Capture the cell that displays the provided text and extract its (x, y) central coordinate. 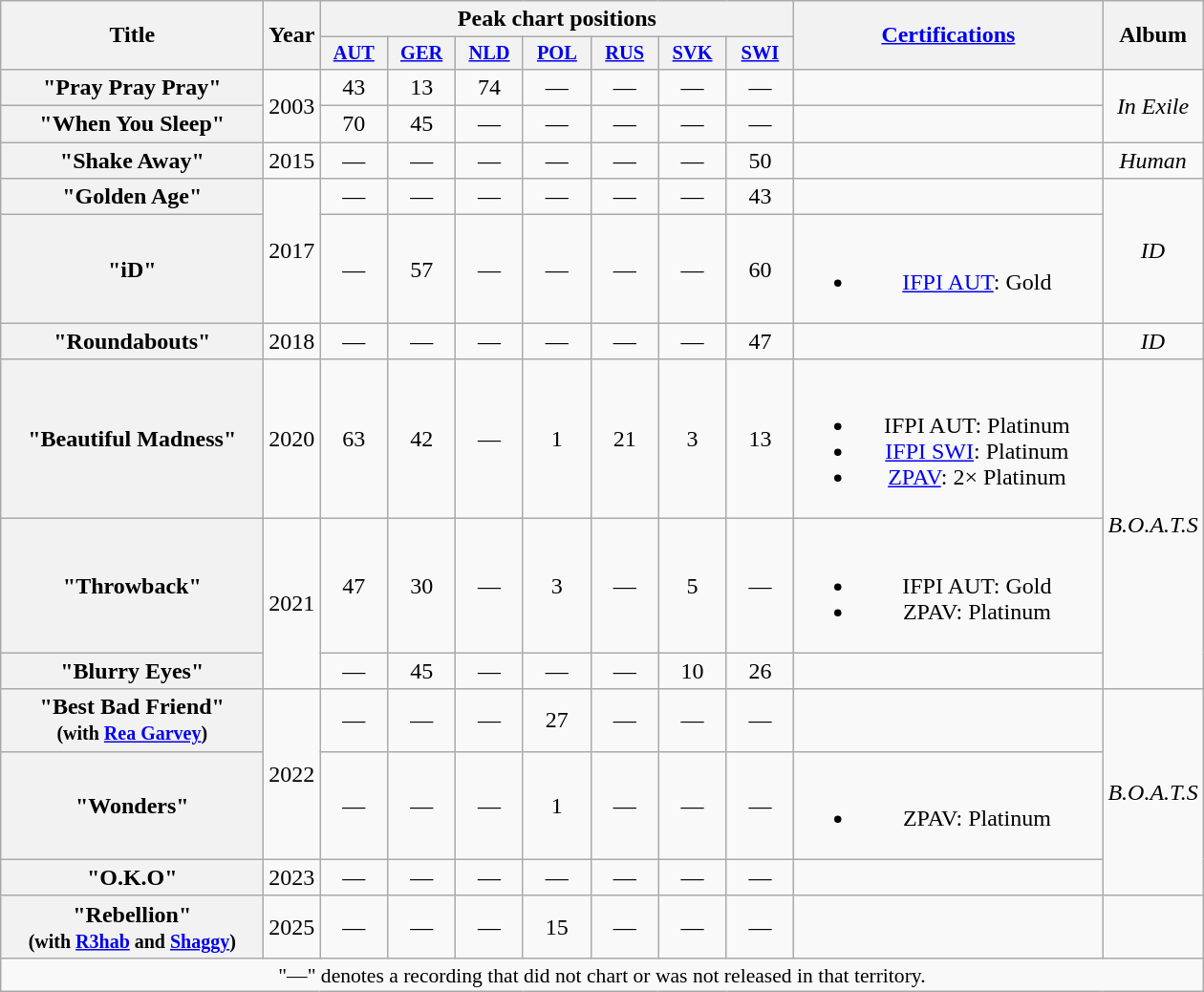
"Beautiful Madness" (132, 440)
"—" denotes a recording that did not chart or was not released in that territory. (602, 975)
"When You Sleep" (132, 124)
21 (625, 440)
2025 (292, 927)
27 (556, 721)
"O.K.O" (132, 877)
30 (422, 586)
Peak chart positions (557, 19)
"Rebellion"(with R3hab and Shaggy) (132, 927)
50 (761, 161)
RUS (625, 54)
2020 (292, 440)
AUT (354, 54)
"Best Bad Friend"(with Rea Garvey) (132, 721)
POL (556, 54)
SVK (692, 54)
70 (354, 124)
"Throwback" (132, 586)
60 (761, 270)
NLD (489, 54)
Album (1152, 35)
ZPAV: Platinum (948, 805)
Human (1152, 161)
"Wonders" (132, 805)
SWI (761, 54)
2021 (292, 604)
Year (292, 35)
57 (422, 270)
26 (761, 671)
2023 (292, 877)
2022 (292, 774)
2003 (292, 105)
"Roundabouts" (132, 341)
"Golden Age" (132, 197)
42 (422, 440)
Certifications (948, 35)
2015 (292, 161)
"iD" (132, 270)
In Exile (1152, 105)
IFPI AUT: PlatinumIFPI SWI: PlatinumZPAV: 2× Platinum (948, 440)
IFPI AUT: GoldZPAV: Platinum (948, 586)
2018 (292, 341)
Title (132, 35)
63 (354, 440)
10 (692, 671)
5 (692, 586)
IFPI AUT: Gold (948, 270)
"Pray Pray Pray" (132, 87)
2017 (292, 250)
74 (489, 87)
15 (556, 927)
"Shake Away" (132, 161)
GER (422, 54)
"Blurry Eyes" (132, 671)
